Provide the (x, y) coordinate of the cell's center where the given text is located.  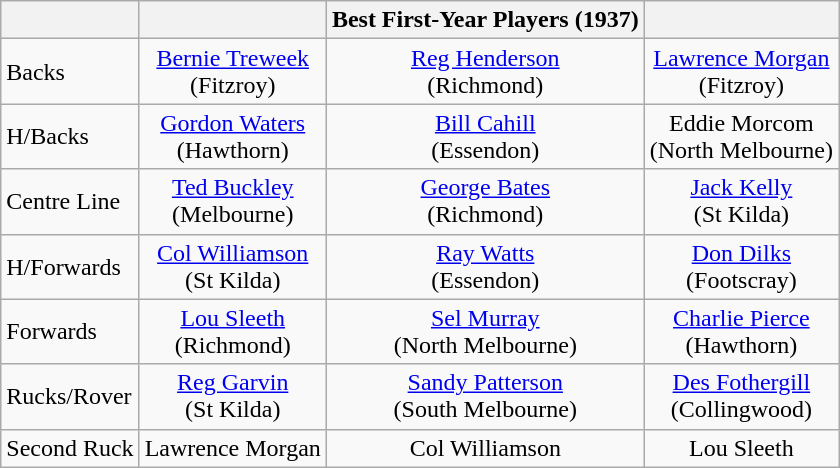
Ted Buckley(Melbourne) (232, 202)
Reg Henderson(Richmond) (485, 72)
Sel Murray(North Melbourne) (485, 332)
Best First-Year Players (1937) (485, 20)
Rucks/Rover (70, 396)
Col Williamson(St Kilda) (232, 266)
Second Ruck (70, 448)
Lou Sleeth(Richmond) (232, 332)
Bill Cahill(Essendon) (485, 136)
Lawrence Morgan (232, 448)
Reg Garvin(St Kilda) (232, 396)
Forwards (70, 332)
Backs (70, 72)
H/Backs (70, 136)
Lou Sleeth (741, 448)
Ray Watts(Essendon) (485, 266)
Charlie Pierce(Hawthorn) (741, 332)
Col Williamson (485, 448)
Bernie Treweek(Fitzroy) (232, 72)
Jack Kelly(St Kilda) (741, 202)
Don Dilks(Footscray) (741, 266)
Eddie Morcom(North Melbourne) (741, 136)
Des Fothergill(Collingwood) (741, 396)
George Bates(Richmond) (485, 202)
Centre Line (70, 202)
H/Forwards (70, 266)
Gordon Waters(Hawthorn) (232, 136)
Sandy Patterson(South Melbourne) (485, 396)
Lawrence Morgan(Fitzroy) (741, 72)
